Return [x, y] of the center of cell containing provided text 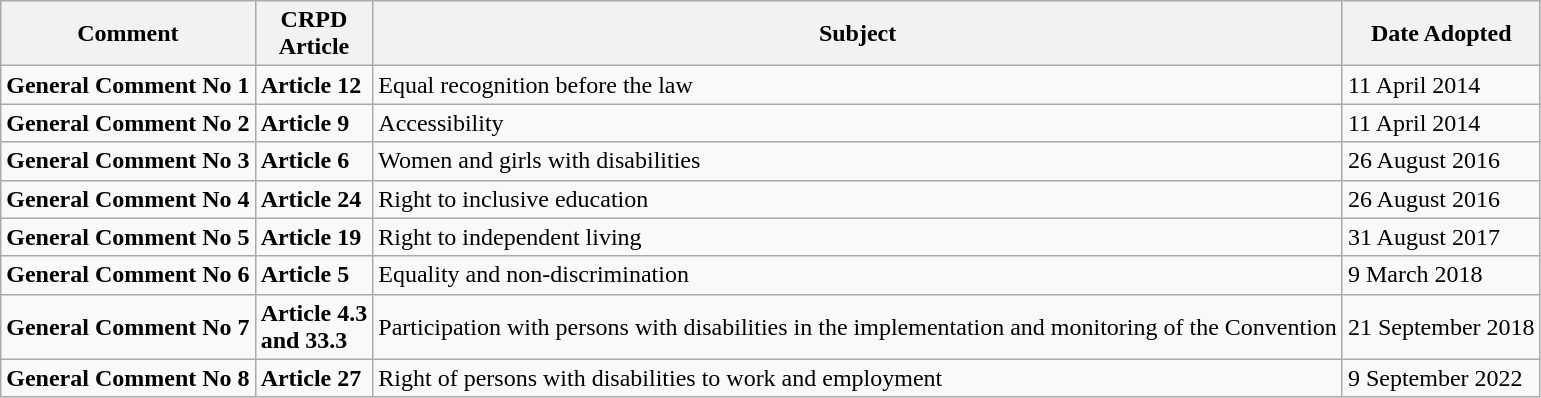
General Comment No 5 [128, 237]
Article 9 [314, 123]
Comment [128, 34]
General Comment No 6 [128, 275]
General Comment No 1 [128, 85]
General Comment No 4 [128, 199]
Article 12 [314, 85]
31 August 2017 [1441, 237]
Date Adopted [1441, 34]
Accessibility [858, 123]
General Comment No 7 [128, 326]
General Comment No 2 [128, 123]
Equality and non-discrimination [858, 275]
Article 27 [314, 378]
Article 6 [314, 161]
Right to inclusive education [858, 199]
Article 5 [314, 275]
9 September 2022 [1441, 378]
Participation with persons with disabilities in the implementation and monitoring of the Convention [858, 326]
General Comment No 8 [128, 378]
Subject [858, 34]
Women and girls with disabilities [858, 161]
Equal recognition before the law [858, 85]
Article 24 [314, 199]
Article 4.3and 33.3 [314, 326]
9 March 2018 [1441, 275]
CRPDArticle [314, 34]
General Comment No 3 [128, 161]
Article 19 [314, 237]
21 September 2018 [1441, 326]
Right of persons with disabilities to work and employment [858, 378]
Right to independent living [858, 237]
